Locate the cell with the specified text and output its [X, Y] center coordinate. 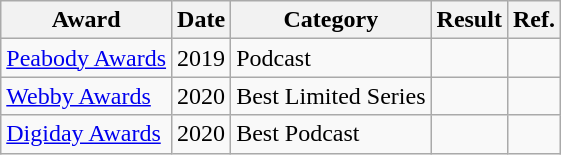
Webby Awards [86, 96]
Award [86, 20]
Category [331, 20]
Best Podcast [331, 134]
Peabody Awards [86, 58]
Ref. [534, 20]
Podcast [331, 58]
Digiday Awards [86, 134]
Best Limited Series [331, 96]
2019 [202, 58]
Date [202, 20]
Result [469, 20]
